Return (x, y) of the center of cell containing provided text 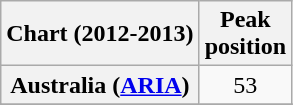
Chart (2012-2013) (100, 34)
53 (245, 85)
Australia (ARIA) (100, 85)
Peakposition (245, 34)
